Provide the (x, y) coordinate of the cell's center where the given text is located.  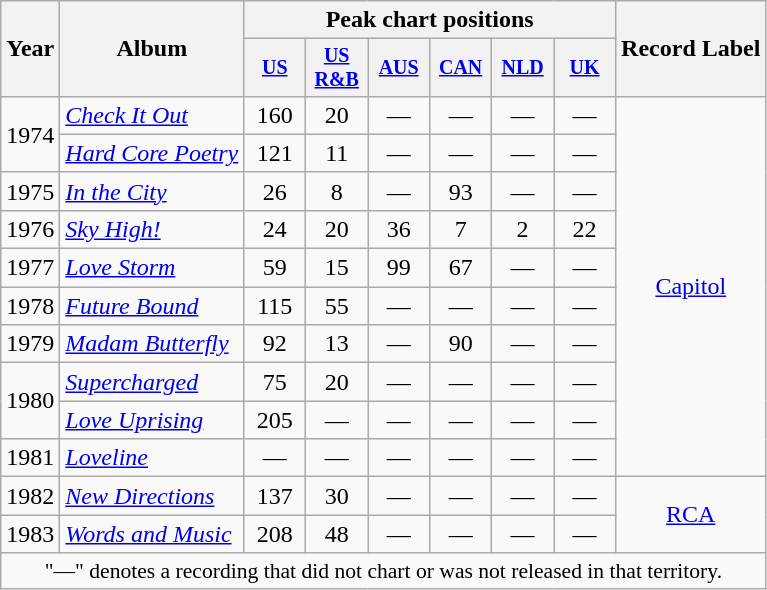
Album (152, 49)
Peak chart positions (430, 20)
RCA (691, 515)
115 (275, 306)
48 (337, 534)
137 (275, 496)
In the City (152, 191)
11 (337, 153)
22 (585, 229)
99 (399, 268)
92 (275, 344)
Love Uprising (152, 420)
US R&B (337, 68)
55 (337, 306)
2 (523, 229)
1977 (30, 268)
1974 (30, 134)
1975 (30, 191)
Hard Core Poetry (152, 153)
Words and Music (152, 534)
1979 (30, 344)
Capitol (691, 286)
208 (275, 534)
Supercharged (152, 382)
Future Bound (152, 306)
Madam Butterfly (152, 344)
75 (275, 382)
NLD (523, 68)
Year (30, 49)
30 (337, 496)
24 (275, 229)
205 (275, 420)
Love Storm (152, 268)
90 (461, 344)
1981 (30, 458)
Sky High! (152, 229)
26 (275, 191)
59 (275, 268)
1983 (30, 534)
1982 (30, 496)
7 (461, 229)
8 (337, 191)
67 (461, 268)
1976 (30, 229)
1980 (30, 401)
Record Label (691, 49)
36 (399, 229)
13 (337, 344)
UK (585, 68)
160 (275, 115)
Check It Out (152, 115)
1978 (30, 306)
121 (275, 153)
15 (337, 268)
93 (461, 191)
CAN (461, 68)
AUS (399, 68)
"—" denotes a recording that did not chart or was not released in that territory. (384, 571)
US (275, 68)
New Directions (152, 496)
Loveline (152, 458)
